For the text-containing cell, return its midpoint in [x, y] coordinate format. 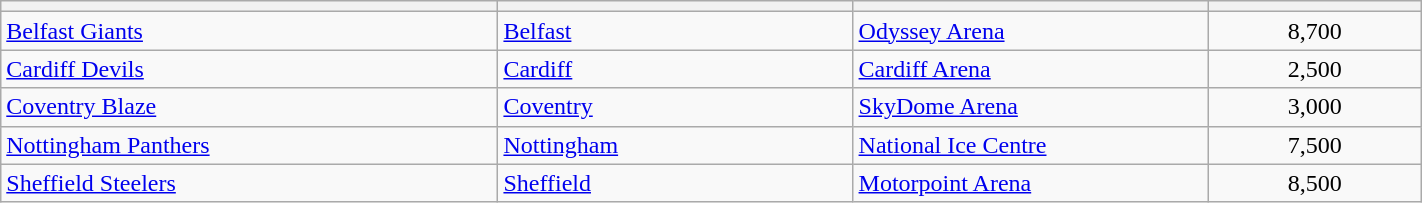
8,500 [1314, 183]
8,700 [1314, 31]
Motorpoint Arena [1030, 183]
Belfast [676, 31]
Cardiff Arena [1030, 69]
Cardiff [676, 69]
Nottingham [676, 145]
Coventry [676, 107]
SkyDome Arena [1030, 107]
National Ice Centre [1030, 145]
Sheffield [676, 183]
Odyssey Arena [1030, 31]
Coventry Blaze [250, 107]
2,500 [1314, 69]
Cardiff Devils [250, 69]
7,500 [1314, 145]
Sheffield Steelers [250, 183]
Nottingham Panthers [250, 145]
Belfast Giants [250, 31]
3,000 [1314, 107]
